Search for the cell housing the specified text and yield its [X, Y] center coordinate. 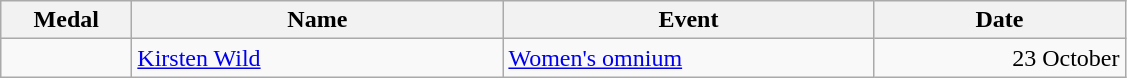
Event [688, 20]
Date [1000, 20]
23 October [1000, 58]
Kirsten Wild [318, 58]
Name [318, 20]
Women's omnium [688, 58]
Medal [66, 20]
